Detect which cell encompasses the target text, then output its [X, Y] center coordinate. 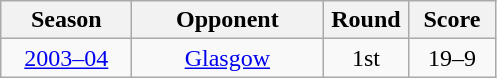
Season [66, 20]
1st [366, 58]
19–9 [452, 58]
2003–04 [66, 58]
Glasgow [228, 58]
Score [452, 20]
Round [366, 20]
Opponent [228, 20]
